Output the [X, Y] coordinate of the center of the cell containing the given text.  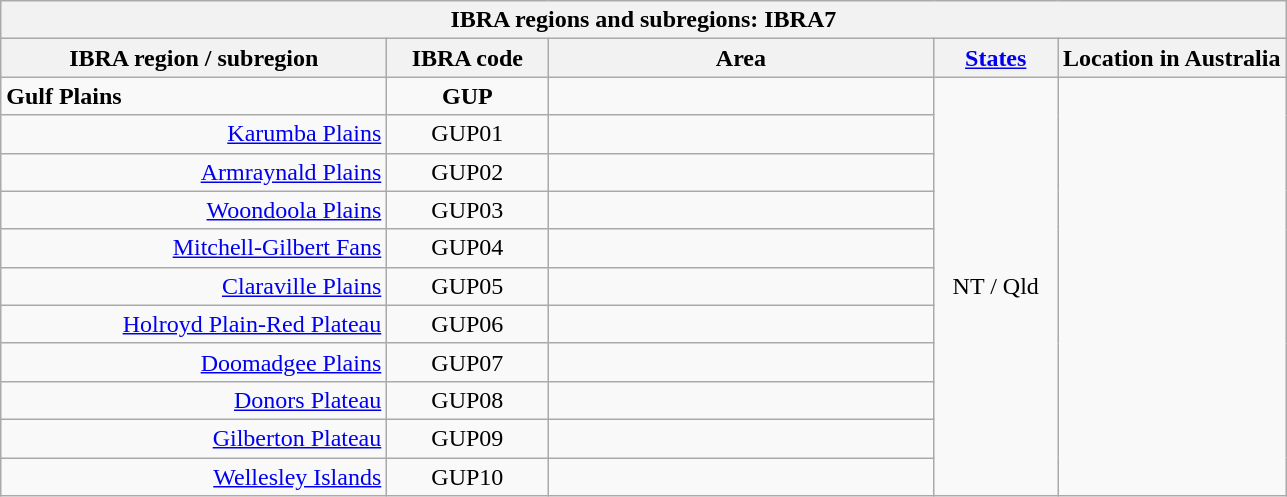
NT / Qld [996, 286]
IBRA code [468, 58]
States [996, 58]
IBRA regions and subregions: IBRA7 [644, 20]
Gilberton Plateau [194, 438]
Gulf Plains [194, 96]
Holroyd Plain-Red Plateau [194, 324]
GUP05 [468, 286]
Woondoola Plains [194, 210]
Location in Australia [1172, 58]
IBRA region / subregion [194, 58]
Claraville Plains [194, 286]
GUP07 [468, 362]
GUP10 [468, 477]
Donors Plateau [194, 400]
GUP06 [468, 324]
Wellesley Islands [194, 477]
GUP02 [468, 172]
GUP04 [468, 248]
Karumba Plains [194, 134]
Area [741, 58]
Doomadgee Plains [194, 362]
GUP03 [468, 210]
GUP09 [468, 438]
GUP [468, 96]
Mitchell-Gilbert Fans [194, 248]
Armraynald Plains [194, 172]
GUP08 [468, 400]
GUP01 [468, 134]
